Search for the cell housing the specified text and yield its [X, Y] center coordinate. 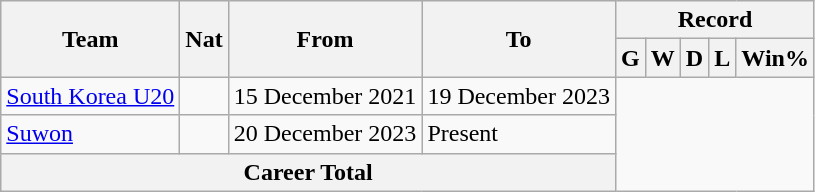
19 December 2023 [519, 96]
Career Total [308, 172]
G [631, 58]
Team [90, 39]
Suwon [90, 134]
Record [716, 20]
Present [519, 134]
20 December 2023 [325, 134]
Nat [204, 39]
From [325, 39]
15 December 2021 [325, 96]
L [722, 58]
To [519, 39]
Win% [776, 58]
D [694, 58]
W [662, 58]
South Korea U20 [90, 96]
